Scan for the cell matching the given text and deliver its [x, y] coordinate at center. 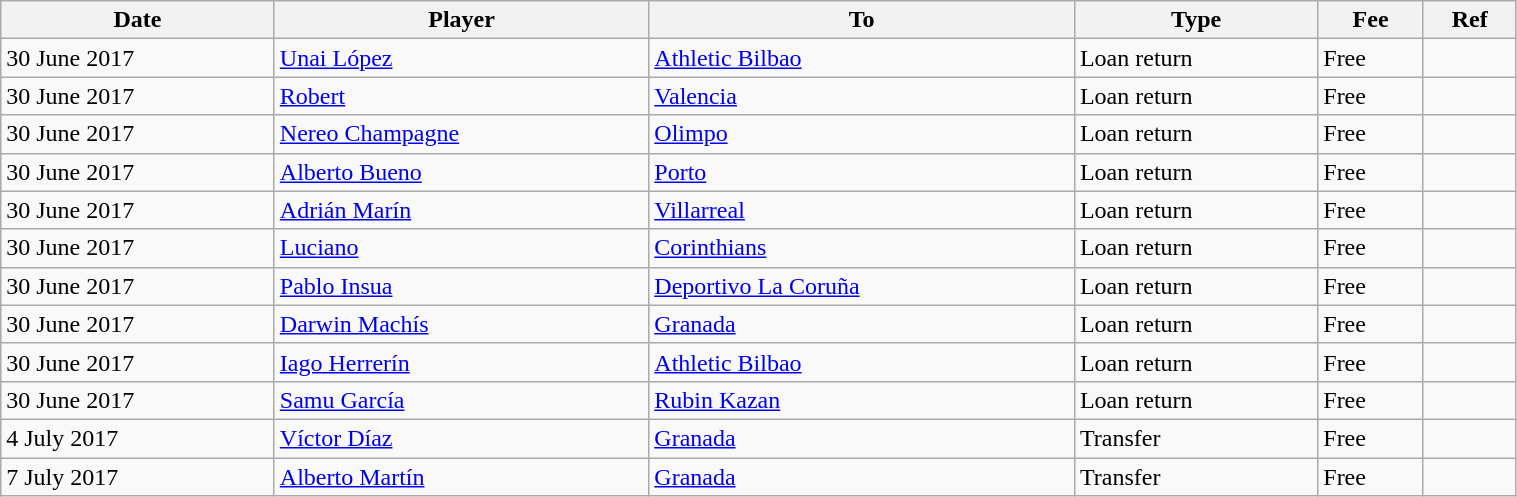
Porto [862, 172]
Villarreal [862, 210]
Player [461, 20]
4 July 2017 [138, 438]
Rubin Kazan [862, 400]
Víctor Díaz [461, 438]
Unai López [461, 58]
Robert [461, 96]
Fee [1371, 20]
Adrián Marín [461, 210]
Olimpo [862, 134]
7 July 2017 [138, 477]
Darwin Machís [461, 324]
Valencia [862, 96]
Alberto Martín [461, 477]
To [862, 20]
Deportivo La Coruña [862, 286]
Samu García [461, 400]
Ref [1470, 20]
Iago Herrerín [461, 362]
Type [1196, 20]
Luciano [461, 248]
Date [138, 20]
Pablo Insua [461, 286]
Nereo Champagne [461, 134]
Corinthians [862, 248]
Alberto Bueno [461, 172]
